Detect which cell encompasses the target text, then output its (X, Y) center coordinate. 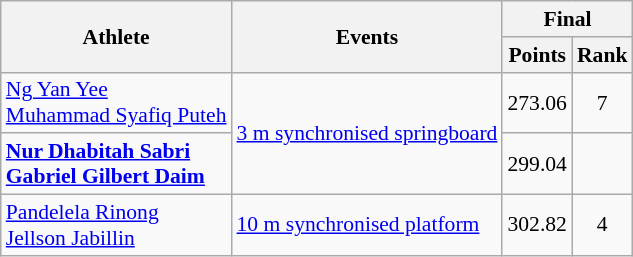
Rank (602, 55)
4 (602, 226)
10 m synchronised platform (368, 226)
273.06 (536, 102)
302.82 (536, 226)
Final (567, 19)
Points (536, 55)
Events (368, 36)
Ng Yan YeeMuhammad Syafiq Puteh (116, 102)
Nur Dhabitah SabriGabriel Gilbert Daim (116, 164)
Athlete (116, 36)
3 m synchronised springboard (368, 133)
299.04 (536, 164)
Pandelela RinongJellson Jabillin (116, 226)
7 (602, 102)
